Capture the cell that displays the provided text and extract its (X, Y) central coordinate. 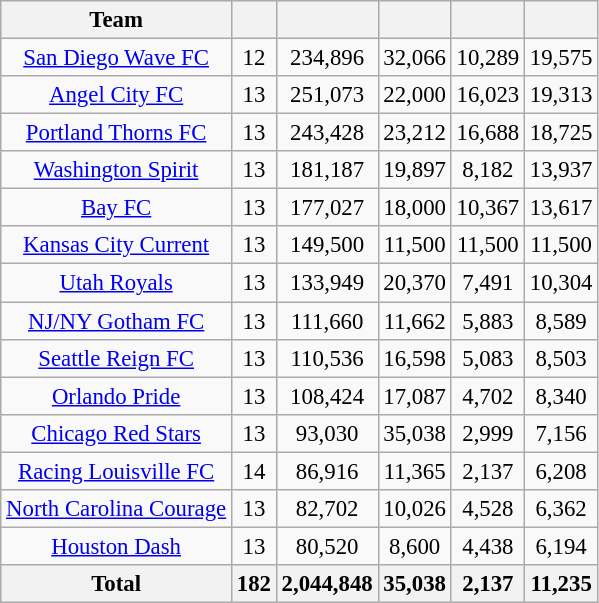
22,000 (414, 95)
5,883 (488, 321)
6,194 (560, 546)
8,340 (560, 396)
177,027 (327, 208)
86,916 (327, 471)
Houston Dash (116, 546)
6,362 (560, 509)
19,313 (560, 95)
8,589 (560, 321)
Angel City FC (116, 95)
108,424 (327, 396)
NJ/NY Gotham FC (116, 321)
Seattle Reign FC (116, 358)
Kansas City Current (116, 245)
8,182 (488, 170)
181,187 (327, 170)
133,949 (327, 283)
11,235 (560, 584)
14 (254, 471)
182 (254, 584)
San Diego Wave FC (116, 58)
North Carolina Courage (116, 509)
Chicago Red Stars (116, 433)
243,428 (327, 133)
11,662 (414, 321)
Team (116, 20)
Racing Louisville FC (116, 471)
4,528 (488, 509)
16,023 (488, 95)
12 (254, 58)
82,702 (327, 509)
18,000 (414, 208)
18,725 (560, 133)
251,073 (327, 95)
16,598 (414, 358)
6,208 (560, 471)
10,026 (414, 509)
4,438 (488, 546)
10,304 (560, 283)
Total (116, 584)
16,688 (488, 133)
17,087 (414, 396)
Utah Royals (116, 283)
32,066 (414, 58)
13,617 (560, 208)
Orlando Pride (116, 396)
10,367 (488, 208)
93,030 (327, 433)
7,156 (560, 433)
5,083 (488, 358)
110,536 (327, 358)
Portland Thorns FC (116, 133)
Washington Spirit (116, 170)
19,575 (560, 58)
20,370 (414, 283)
2,999 (488, 433)
111,660 (327, 321)
19,897 (414, 170)
Bay FC (116, 208)
10,289 (488, 58)
23,212 (414, 133)
234,896 (327, 58)
8,600 (414, 546)
11,365 (414, 471)
80,520 (327, 546)
4,702 (488, 396)
8,503 (560, 358)
149,500 (327, 245)
13,937 (560, 170)
7,491 (488, 283)
2,044,848 (327, 584)
